Determine the [x, y] coordinate at the center of the cell enclosing the given text.  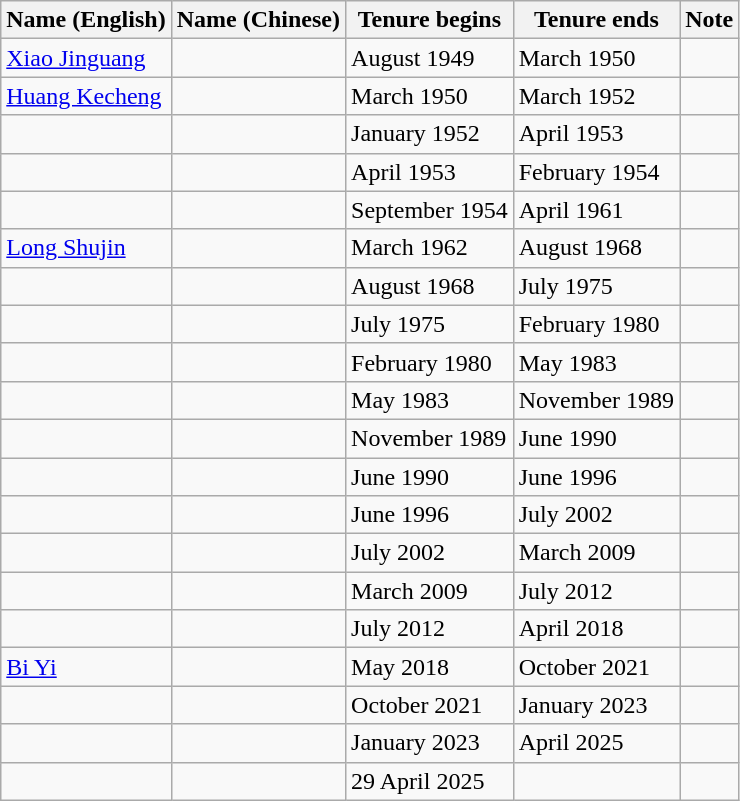
29 April 2025 [430, 781]
Xiao Jinguang [86, 58]
March 1962 [430, 248]
Tenure begins [430, 20]
April 2025 [596, 743]
Tenure ends [596, 20]
August 1949 [430, 58]
Long Shujin [86, 248]
March 1952 [596, 96]
February 1954 [596, 172]
April 1961 [596, 210]
January 1952 [430, 134]
Name (English) [86, 20]
September 1954 [430, 210]
Huang Kecheng [86, 96]
Bi Yi [86, 667]
Name (Chinese) [258, 20]
April 2018 [596, 629]
Note [710, 20]
May 2018 [430, 667]
